Identify which cell holds the provided text, then report its (x, y) central coordinate. 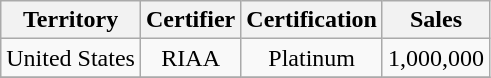
Platinum (312, 58)
Sales (436, 20)
RIAA (190, 58)
United States (71, 58)
1,000,000 (436, 58)
Certifier (190, 20)
Certification (312, 20)
Territory (71, 20)
